Search for the cell housing the specified text and yield its (X, Y) center coordinate. 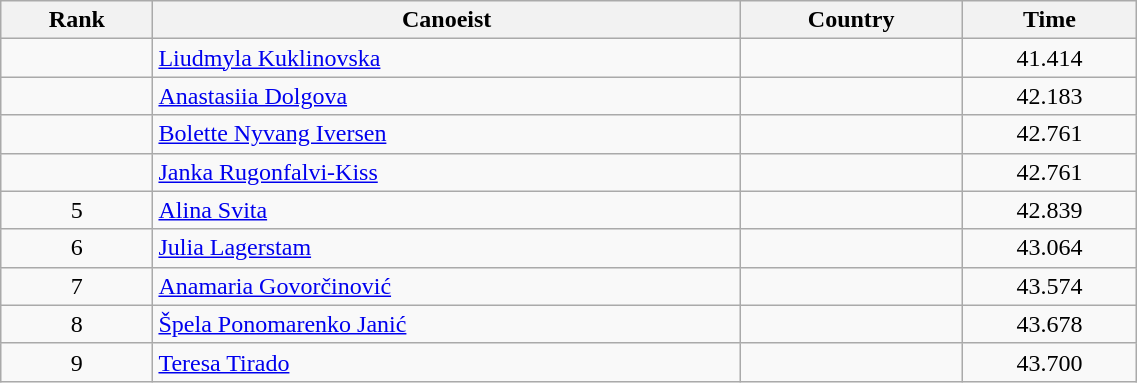
Rank (77, 20)
41.414 (1050, 58)
Liudmyla Kuklinovska (446, 58)
Anastasiia Dolgova (446, 96)
Janka Rugonfalvi-Kiss (446, 172)
Canoeist (446, 20)
8 (77, 324)
43.574 (1050, 286)
Country (851, 20)
Julia Lagerstam (446, 248)
6 (77, 248)
42.183 (1050, 96)
Alina Svita (446, 210)
7 (77, 286)
Time (1050, 20)
5 (77, 210)
43.064 (1050, 248)
Bolette Nyvang Iversen (446, 134)
42.839 (1050, 210)
Špela Ponomarenko Janić (446, 324)
Anamaria Govorčinović (446, 286)
9 (77, 362)
43.678 (1050, 324)
Teresa Tirado (446, 362)
43.700 (1050, 362)
